Pinpoint the cell where the given text exists, returning its (X, Y) midpoint coordinate. 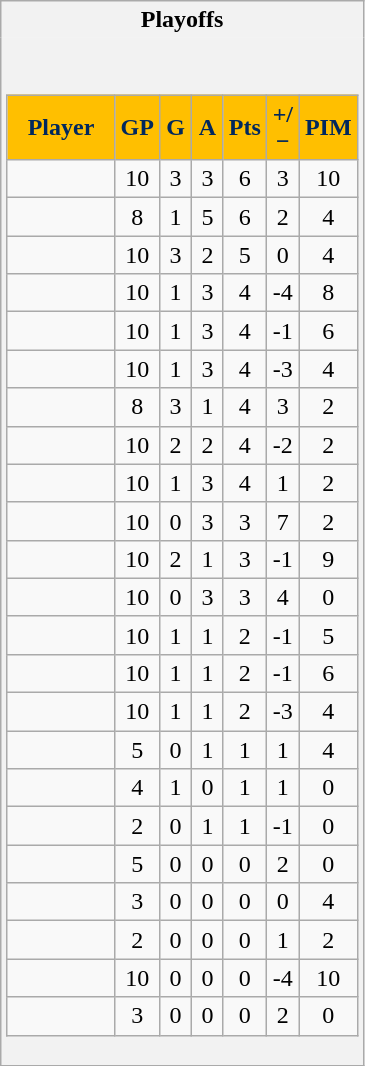
A (208, 128)
+/− (282, 128)
Playoffs (182, 20)
7 (282, 521)
GP (137, 128)
9 (328, 559)
-2 (282, 445)
Player (61, 128)
Pts (244, 128)
G (175, 128)
PIM (328, 128)
